Pinpoint the cell where the given text exists, returning its [x, y] midpoint coordinate. 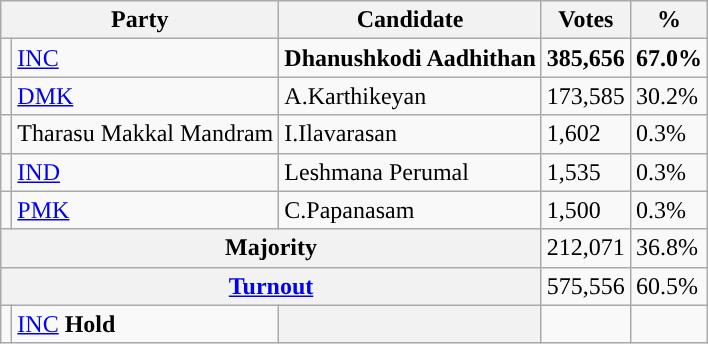
Party [140, 20]
Votes [586, 20]
Turnout [272, 286]
60.5% [668, 286]
I.Ilavarasan [410, 134]
Majority [272, 248]
PMK [146, 210]
575,556 [586, 286]
173,585 [586, 96]
Leshmana Perumal [410, 172]
212,071 [586, 248]
IND [146, 172]
Dhanushkodi Aadhithan [410, 58]
% [668, 20]
Tharasu Makkal Mandram [146, 134]
INC [146, 58]
385,656 [586, 58]
1,535 [586, 172]
Candidate [410, 20]
C.Papanasam [410, 210]
DMK [146, 96]
1,500 [586, 210]
INC Hold [146, 324]
A.Karthikeyan [410, 96]
36.8% [668, 248]
67.0% [668, 58]
1,602 [586, 134]
30.2% [668, 96]
